Output the [X, Y] coordinate of the center of the cell containing the given text.  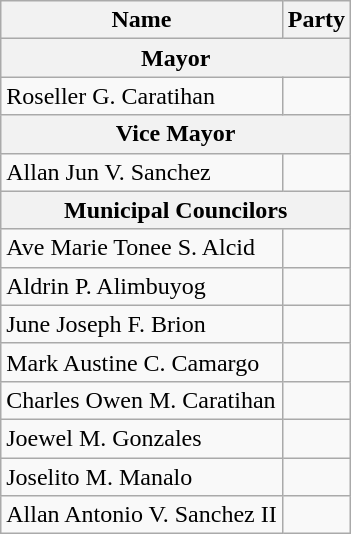
June Joseph F. Brion [142, 324]
Mark Austine C. Camargo [142, 362]
Mayor [176, 58]
Joselito M. Manalo [142, 477]
Allan Antonio V. Sanchez II [142, 515]
Allan Jun V. Sanchez [142, 172]
Vice Mayor [176, 134]
Roseller G. Caratihan [142, 96]
Joewel M. Gonzales [142, 438]
Aldrin P. Alimbuyog [142, 286]
Party [316, 20]
Municipal Councilors [176, 210]
Name [142, 20]
Ave Marie Tonee S. Alcid [142, 248]
Charles Owen M. Caratihan [142, 400]
